Detect which cell encompasses the target text, then output its [x, y] center coordinate. 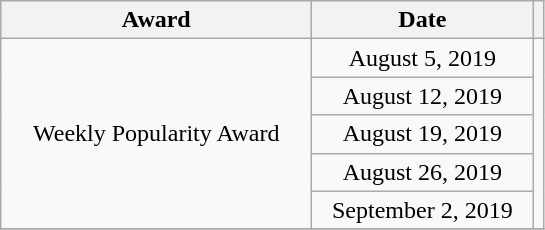
September 2, 2019 [422, 210]
Award [156, 20]
Date [422, 20]
August 19, 2019 [422, 134]
Weekly Popularity Award [156, 134]
August 5, 2019 [422, 58]
August 26, 2019 [422, 172]
August 12, 2019 [422, 96]
